Search for the cell housing the specified text and yield its [x, y] center coordinate. 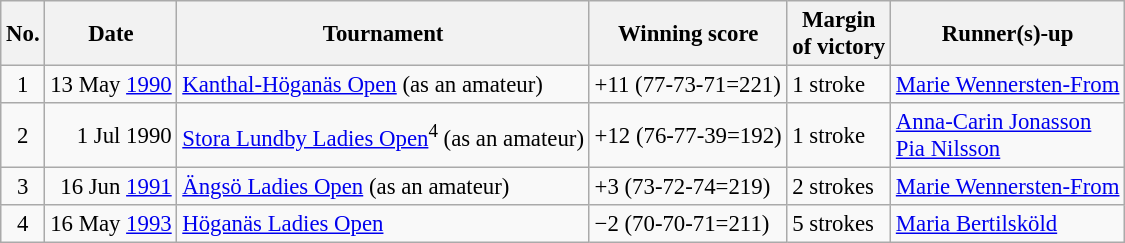
Winning score [688, 34]
16 May 1993 [111, 224]
1 Jul 1990 [111, 136]
Marginof victory [839, 34]
Maria Bertilsköld [1008, 224]
4 [23, 224]
5 strokes [839, 224]
Höganäs Ladies Open [383, 224]
+12 (76-77-39=192) [688, 136]
Tournament [383, 34]
+3 (73-72-74=219) [688, 187]
Ängsö Ladies Open (as an amateur) [383, 187]
No. [23, 34]
Date [111, 34]
Runner(s)-up [1008, 34]
16 Jun 1991 [111, 187]
3 [23, 187]
2 [23, 136]
−2 (70-70-71=211) [688, 224]
1 [23, 85]
Kanthal-Höganäs Open (as an amateur) [383, 85]
13 May 1990 [111, 85]
Stora Lundby Ladies Open4 (as an amateur) [383, 136]
Anna-Carin Jonasson Pia Nilsson [1008, 136]
2 strokes [839, 187]
+11 (77-73-71=221) [688, 85]
